Detect which cell encompasses the target text, then output its (x, y) center coordinate. 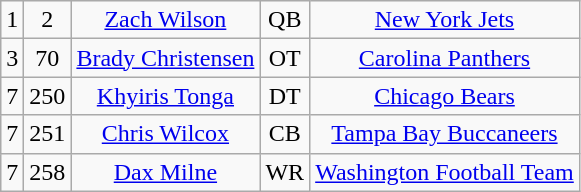
New York Jets (445, 20)
Zach Wilson (166, 20)
CB (285, 134)
Tampa Bay Buccaneers (445, 134)
Khyiris Tonga (166, 96)
Dax Milne (166, 172)
2 (48, 20)
WR (285, 172)
Brady Christensen (166, 58)
DT (285, 96)
Washington Football Team (445, 172)
Chris Wilcox (166, 134)
OT (285, 58)
3 (12, 58)
1 (12, 20)
QB (285, 20)
258 (48, 172)
250 (48, 96)
251 (48, 134)
Carolina Panthers (445, 58)
70 (48, 58)
Chicago Bears (445, 96)
